From the cell containing the given text, extract its center point as (x, y) coordinate. 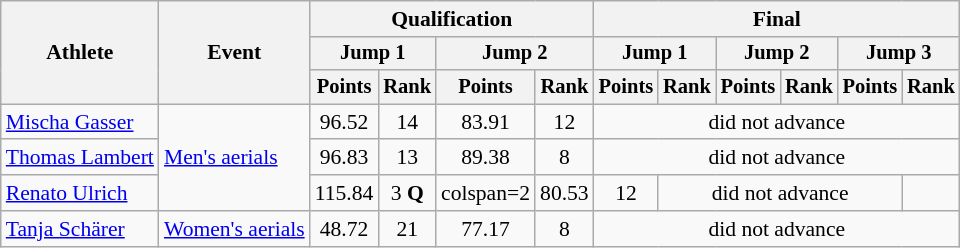
13 (407, 158)
Qualification (452, 19)
48.72 (344, 229)
Athlete (80, 52)
96.83 (344, 158)
Jump 3 (899, 54)
14 (407, 122)
Final (777, 19)
Renato Ulrich (80, 193)
77.17 (486, 229)
21 (407, 229)
Event (234, 52)
3 Q (407, 193)
96.52 (344, 122)
colspan=2 (486, 193)
Men's aerials (234, 158)
Thomas Lambert (80, 158)
115.84 (344, 193)
Tanja Schärer (80, 229)
80.53 (564, 193)
83.91 (486, 122)
Women's aerials (234, 229)
89.38 (486, 158)
Mischa Gasser (80, 122)
